For the text-containing cell, return its midpoint in (X, Y) coordinate format. 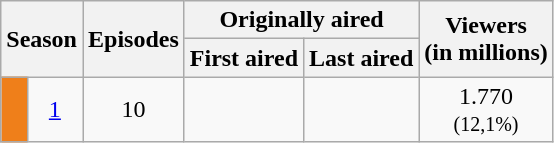
Last aired (362, 58)
Viewers(in millions) (486, 39)
1.770(12,1%) (486, 110)
Episodes (133, 39)
1 (54, 110)
First aired (244, 58)
Originally aired (302, 20)
Season (42, 39)
10 (133, 110)
